Extract the [X, Y] coordinate from the center of the cell holding the provided text.  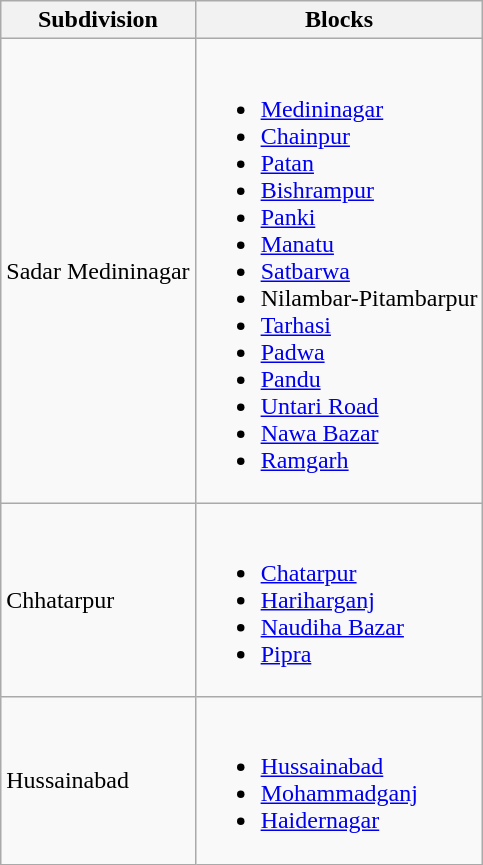
MedininagarChainpurPatanBishrampurPankiManatuSatbarwaNilambar-PitambarpurTarhasiPadwaPanduUntari RoadNawa BazarRamgarh [339, 271]
Blocks [339, 20]
ChatarpurHariharganjNaudiha BazarPipra [339, 600]
HussainabadMohammadganjHaidernagar [339, 780]
Chhatarpur [98, 600]
Subdivision [98, 20]
Sadar Medininagar [98, 271]
Hussainabad [98, 780]
